Return the (x, y) coordinate for the center point of the cell that contains the specified text.  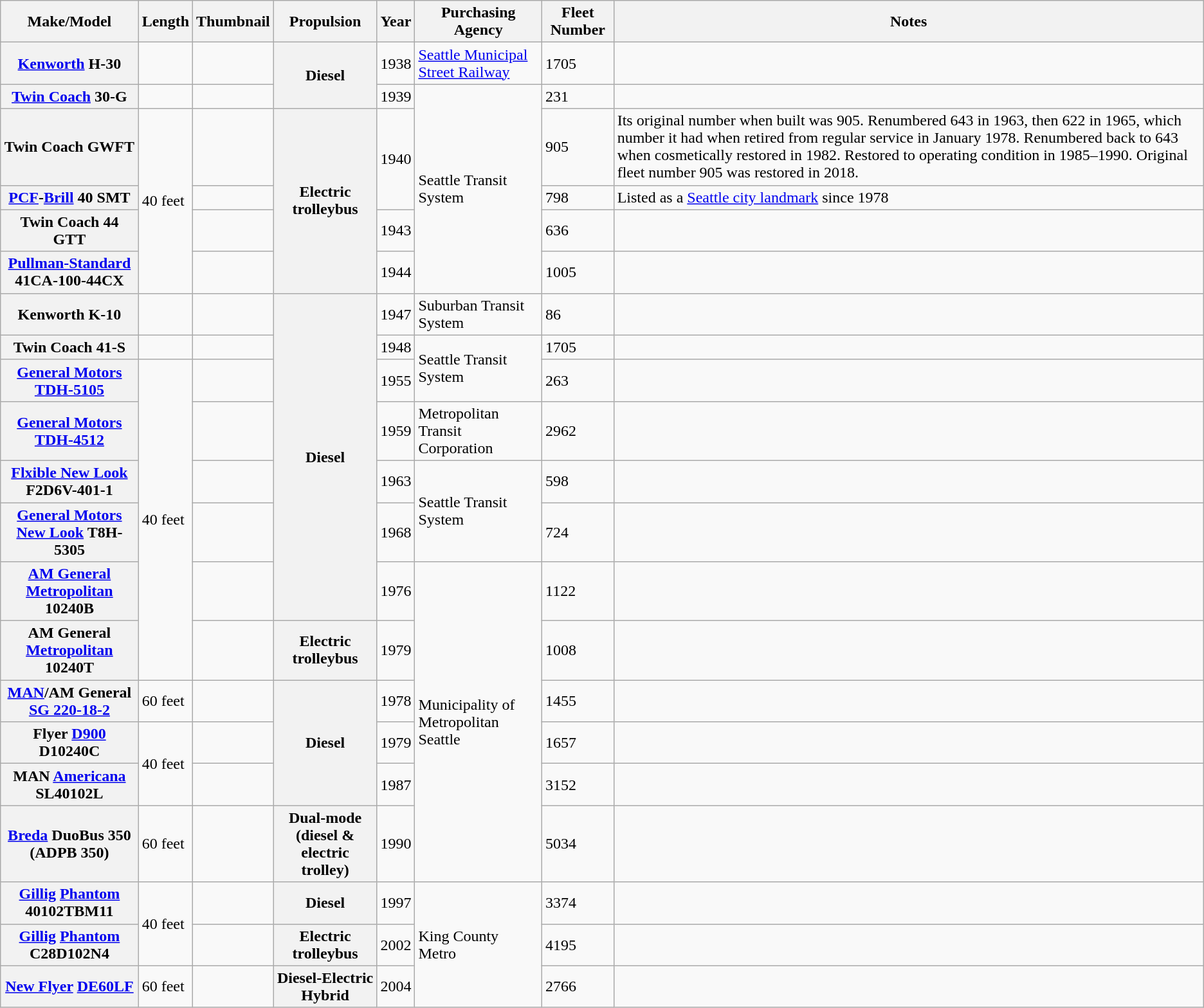
MAN Americana SL40102L (69, 784)
1955 (396, 381)
Diesel-Electric Hybrid (325, 986)
Flyer D900 D10240C (69, 743)
Purchasing Agency (479, 22)
3152 (578, 784)
Kenworth K-10 (69, 314)
Suburban Transit System (479, 314)
Metropolitan Transit Corporation (479, 431)
1008 (578, 651)
Gillig Phantom C28D102N4 (69, 945)
General Motors TDH-4512 (69, 431)
1005 (578, 273)
1939 (396, 96)
Thumbnail (233, 22)
Year (396, 22)
1938 (396, 63)
AM General Metropolitan 10240B (69, 591)
King County Metro (479, 945)
2004 (396, 986)
Notes (908, 22)
Flxible New Look F2D6V-401-1 (69, 481)
2002 (396, 945)
Listed as a Seattle city landmark since 1978 (908, 197)
Fleet Number (578, 22)
1968 (396, 532)
AM General Metropolitan 10240T (69, 651)
724 (578, 532)
1997 (396, 903)
Twin Coach 30-G (69, 96)
798 (578, 197)
4195 (578, 945)
General Motors New Look T8H-5305 (69, 532)
1963 (396, 481)
1990 (396, 843)
Twin Coach 44 GTT (69, 230)
2962 (578, 431)
1948 (396, 347)
1940 (396, 159)
5034 (578, 843)
Dual-mode(diesel & electric trolley) (325, 843)
General Motors TDH-5105 (69, 381)
Propulsion (325, 22)
263 (578, 381)
1978 (396, 701)
Breda DuoBus 350(ADPB 350) (69, 843)
New Flyer DE60LF (69, 986)
Kenworth H-30 (69, 63)
1944 (396, 273)
Seattle Municipal Street Railway (479, 63)
Twin Coach GWFT (69, 147)
Twin Coach 41-S (69, 347)
1943 (396, 230)
1122 (578, 591)
598 (578, 481)
86 (578, 314)
1976 (396, 591)
MAN/AM General SG 220-18-2 (69, 701)
1657 (578, 743)
3374 (578, 903)
1455 (578, 701)
2766 (578, 986)
636 (578, 230)
Make/Model (69, 22)
905 (578, 147)
1959 (396, 431)
Length (165, 22)
1987 (396, 784)
1947 (396, 314)
PCF-Brill 40 SMT (69, 197)
Pullman-Standard 41CA-100-44CX (69, 273)
Gillig Phantom 40102TBM11 (69, 903)
231 (578, 96)
Municipality of Metropolitan Seattle (479, 722)
